From the cell containing the given text, extract its center point as (x, y) coordinate. 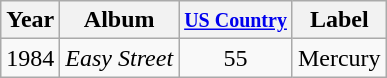
Easy Street (120, 58)
Mercury (339, 58)
US Country (236, 20)
Year (30, 20)
Album (120, 20)
1984 (30, 58)
55 (236, 58)
Label (339, 20)
